Identify which cell holds the provided text, then report its (X, Y) central coordinate. 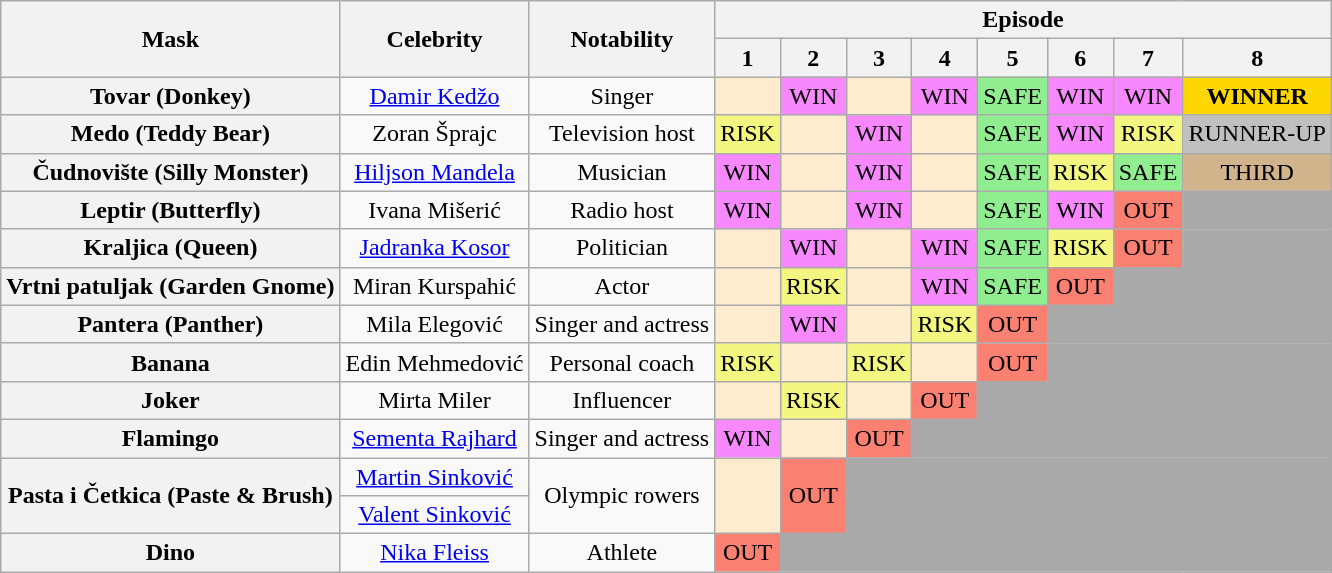
Radio host (622, 210)
1 (748, 58)
Medo (Teddy Bear) (170, 134)
Sementa Rajhard (434, 438)
Television host (622, 134)
Leptir (Butterfly) (170, 210)
4 (945, 58)
Personal coach (622, 362)
Notability (622, 39)
Mirta Miler (434, 400)
Edin Mehmedović (434, 362)
Kraljica (Queen) (170, 248)
Episode (1024, 20)
RUNNER-UP (1257, 134)
Damir Kedžo (434, 96)
Banana (170, 362)
Ivana Mišerić (434, 210)
7 (1148, 58)
WINNER (1257, 96)
Actor (622, 286)
Singer (622, 96)
Dino (170, 553)
Politician (622, 248)
Joker (170, 400)
Mask (170, 39)
5 (1013, 58)
Vrtni patuljak (Garden Gnome) (170, 286)
Pantera (Panther) (170, 324)
Olympic rowers (622, 496)
Martin Sinković (434, 477)
2 (813, 58)
8 (1257, 58)
Jadranka Kosor (434, 248)
Mila Elegović (434, 324)
Influencer (622, 400)
Celebrity (434, 39)
Pasta i Četkica (Paste & Brush) (170, 496)
Zoran Šprajc (434, 134)
Miran Kurspahić (434, 286)
Čudnovište (Silly Monster) (170, 172)
6 (1080, 58)
Valent Sinković (434, 515)
Athlete (622, 553)
THIRD (1257, 172)
Nika Fleiss (434, 553)
Musician (622, 172)
Hiljson Mandela (434, 172)
3 (879, 58)
Tovar (Donkey) (170, 96)
Flamingo (170, 438)
